Scan for the cell matching the given text and deliver its [x, y] coordinate at center. 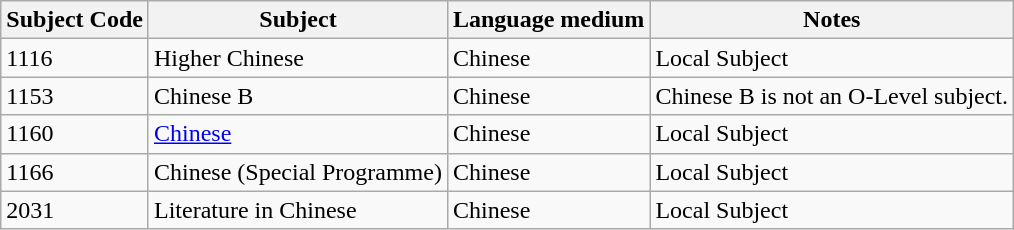
1116 [75, 58]
2031 [75, 210]
1160 [75, 134]
Higher Chinese [298, 58]
Literature in Chinese [298, 210]
1153 [75, 96]
Chinese B [298, 96]
Chinese B is not an O-Level subject. [832, 96]
Chinese (Special Programme) [298, 172]
1166 [75, 172]
Language medium [548, 20]
Notes [832, 20]
Subject [298, 20]
Subject Code [75, 20]
